Output the [x, y] coordinate of the center of the cell containing the given text.  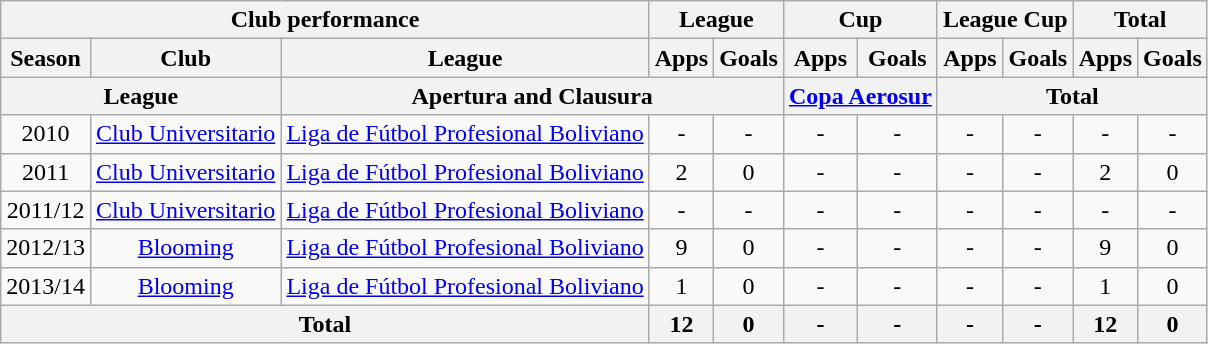
League Cup [1005, 20]
2011 [46, 172]
Season [46, 58]
2010 [46, 134]
Apertura and Clausura [532, 96]
2011/12 [46, 210]
Club [185, 58]
Cup [860, 20]
2012/13 [46, 248]
Club performance [325, 20]
2013/14 [46, 286]
Copa Aerosur [860, 96]
